Return the (X, Y) coordinate for the center point of the cell that contains the specified text.  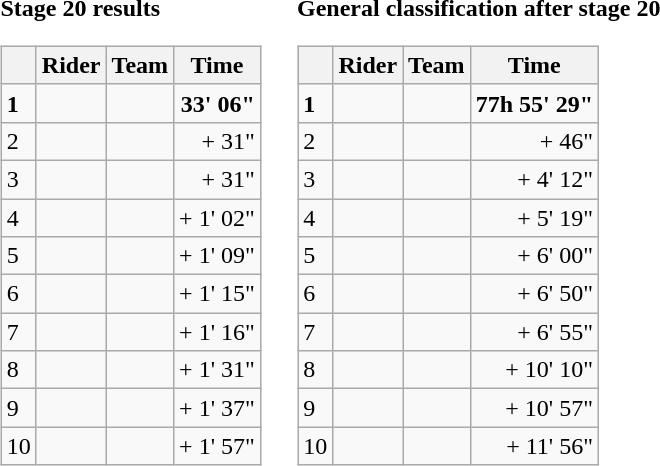
+ 5' 19" (534, 217)
+ 1' 15" (218, 294)
+ 10' 57" (534, 408)
+ 6' 55" (534, 332)
+ 1' 31" (218, 370)
+ 46" (534, 141)
77h 55' 29" (534, 103)
+ 1' 37" (218, 408)
+ 1' 09" (218, 256)
33' 06" (218, 103)
+ 1' 57" (218, 446)
+ 11' 56" (534, 446)
+ 1' 16" (218, 332)
+ 10' 10" (534, 370)
+ 6' 00" (534, 256)
+ 1' 02" (218, 217)
+ 4' 12" (534, 179)
+ 6' 50" (534, 294)
